Return the [x, y] coordinate for the center point of the cell that contains the specified text.  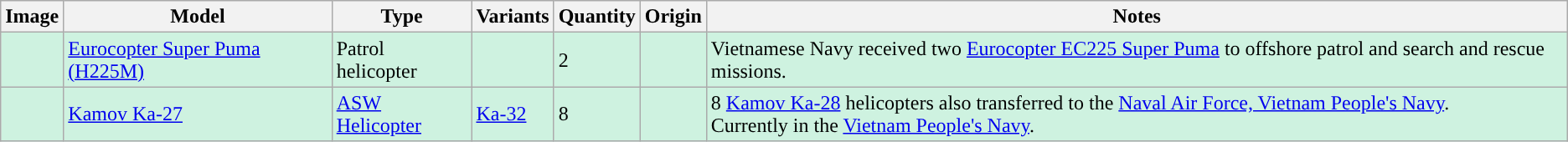
Origin [673, 17]
Image [32, 17]
Quantity [596, 17]
8 [596, 114]
Model [198, 17]
Kamov Ka-27 [198, 114]
Variants [513, 17]
Ka-32 [513, 114]
Eurocopter Super Puma (H225M) [198, 60]
ASW Helicopter [402, 114]
Type [402, 17]
Vietnamese Navy received two Eurocopter EC225 Super Puma to offshore patrol and search and rescue missions. [1137, 60]
8 Kamov Ka-28 helicopters also transferred to the Naval Air Force, Vietnam People's Navy.Currently in the Vietnam People's Navy. [1137, 114]
2 [596, 60]
Patrol helicopter [402, 60]
Notes [1137, 17]
